Scan for the cell matching the given text and deliver its (x, y) coordinate at center. 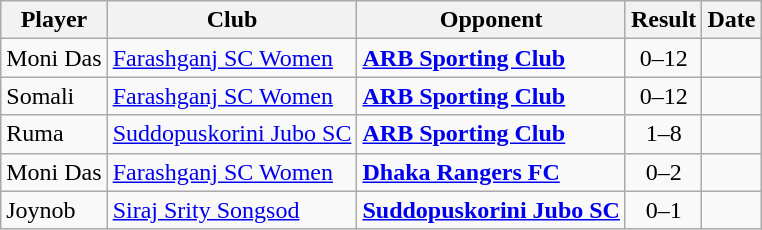
Opponent (492, 20)
Somali (54, 96)
Dhaka Rangers FC (492, 172)
Result (663, 20)
Player (54, 20)
Date (732, 20)
Siraj Srity Songsod (232, 210)
0–1 (663, 210)
Joynob (54, 210)
0–2 (663, 172)
Ruma (54, 134)
Club (232, 20)
1–8 (663, 134)
